Locate the cell with the specified text and output its (x, y) center coordinate. 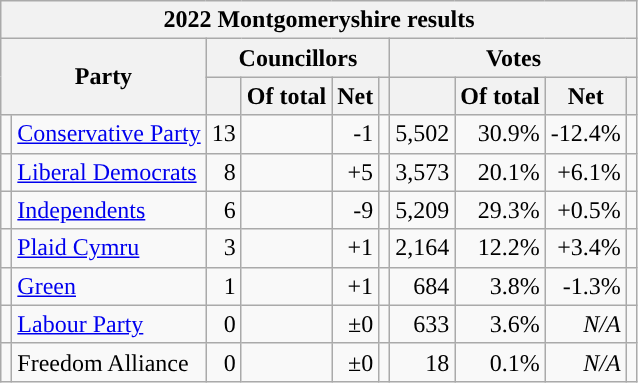
2022 Montgomeryshire results (320, 20)
Party (104, 77)
18 (422, 362)
Labour Party (109, 324)
-9 (356, 210)
29.3% (500, 210)
0.1% (500, 362)
+6.1% (586, 172)
3 (224, 248)
Votes (514, 58)
Conservative Party (109, 134)
8 (224, 172)
Independents (109, 210)
3.6% (500, 324)
20.1% (500, 172)
5,209 (422, 210)
5,502 (422, 134)
Freedom Alliance (109, 362)
13 (224, 134)
Liberal Democrats (109, 172)
1 (224, 286)
30.9% (500, 134)
Councillors (298, 58)
-12.4% (586, 134)
633 (422, 324)
6 (224, 210)
684 (422, 286)
Green (109, 286)
+3.4% (586, 248)
3,573 (422, 172)
Plaid Cymru (109, 248)
+0.5% (586, 210)
2,164 (422, 248)
+5 (356, 172)
-1 (356, 134)
3.8% (500, 286)
12.2% (500, 248)
-1.3% (586, 286)
